Determine the [x, y] coordinate at the center of the cell enclosing the given text.  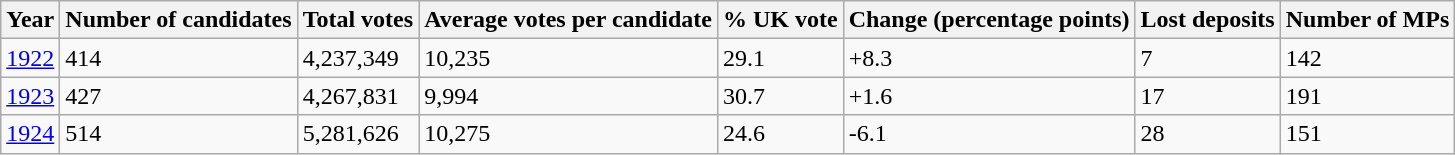
5,281,626 [358, 134]
+8.3 [989, 58]
Change (percentage points) [989, 20]
7 [1208, 58]
151 [1368, 134]
24.6 [780, 134]
9,994 [568, 96]
29.1 [780, 58]
414 [178, 58]
4,237,349 [358, 58]
191 [1368, 96]
514 [178, 134]
-6.1 [989, 134]
Average votes per candidate [568, 20]
Total votes [358, 20]
30.7 [780, 96]
Number of MPs [1368, 20]
17 [1208, 96]
4,267,831 [358, 96]
1922 [30, 58]
1924 [30, 134]
10,275 [568, 134]
Year [30, 20]
10,235 [568, 58]
+1.6 [989, 96]
Number of candidates [178, 20]
1923 [30, 96]
142 [1368, 58]
Lost deposits [1208, 20]
427 [178, 96]
% UK vote [780, 20]
28 [1208, 134]
